Return (X, Y) of the center of cell containing provided text 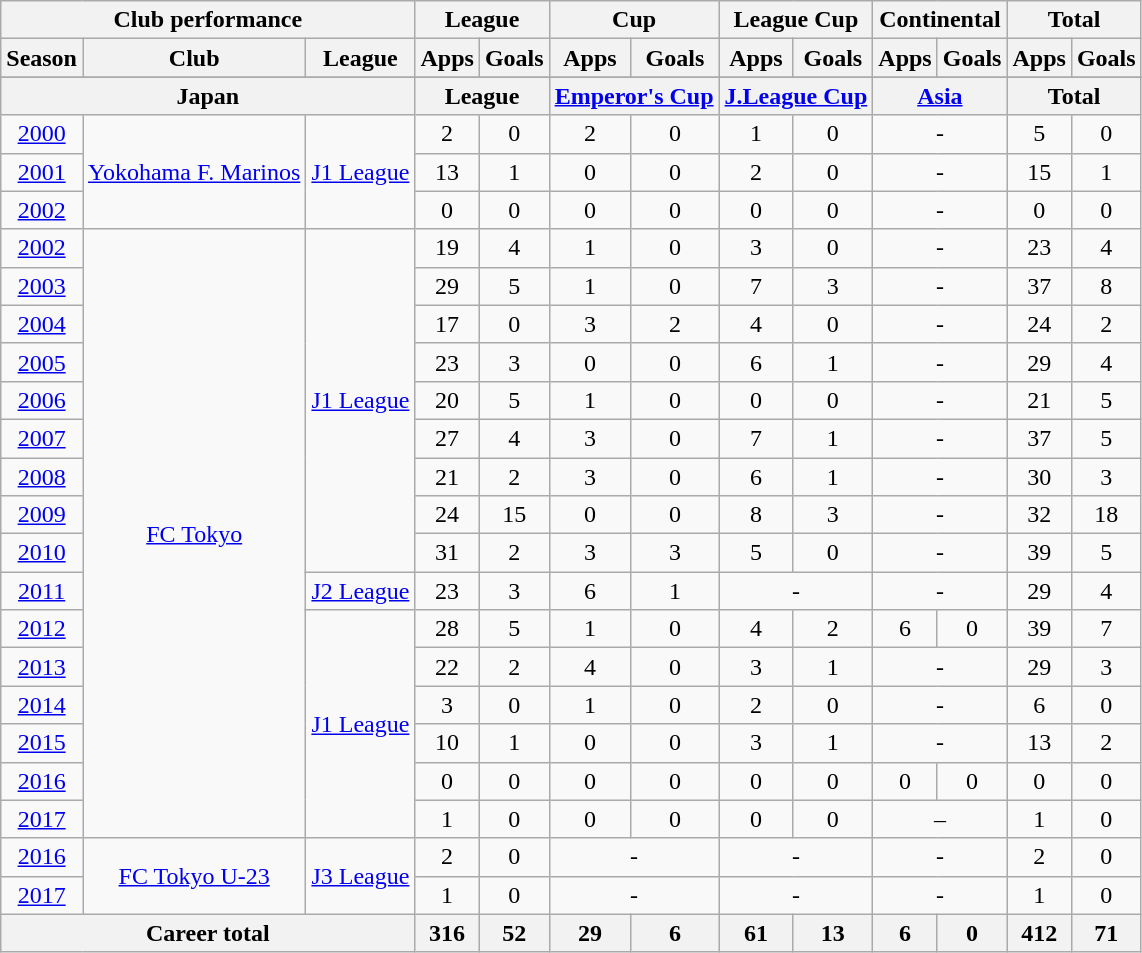
32 (1039, 515)
Season (42, 58)
17 (447, 324)
Yokohama F. Marinos (194, 172)
Club (194, 58)
2009 (42, 515)
61 (756, 933)
2015 (42, 743)
2010 (42, 553)
316 (447, 933)
Continental (940, 20)
J.League Cup (796, 96)
30 (1039, 477)
22 (447, 667)
FC Tokyo U-23 (194, 876)
FC Tokyo (194, 534)
2007 (42, 438)
J3 League (360, 876)
Asia (940, 96)
71 (1106, 933)
412 (1039, 933)
Club performance (208, 20)
League Cup (796, 20)
2013 (42, 667)
28 (447, 629)
2012 (42, 629)
31 (447, 553)
10 (447, 743)
– (940, 819)
27 (447, 438)
2008 (42, 477)
2003 (42, 286)
2006 (42, 400)
Career total (208, 933)
2004 (42, 324)
2001 (42, 172)
2005 (42, 362)
Japan (208, 96)
2014 (42, 705)
52 (514, 933)
2000 (42, 134)
Emperor's Cup (634, 96)
2011 (42, 591)
19 (447, 248)
Cup (634, 20)
20 (447, 400)
18 (1106, 515)
J2 League (360, 591)
